For the text-containing cell, return its midpoint in (x, y) coordinate format. 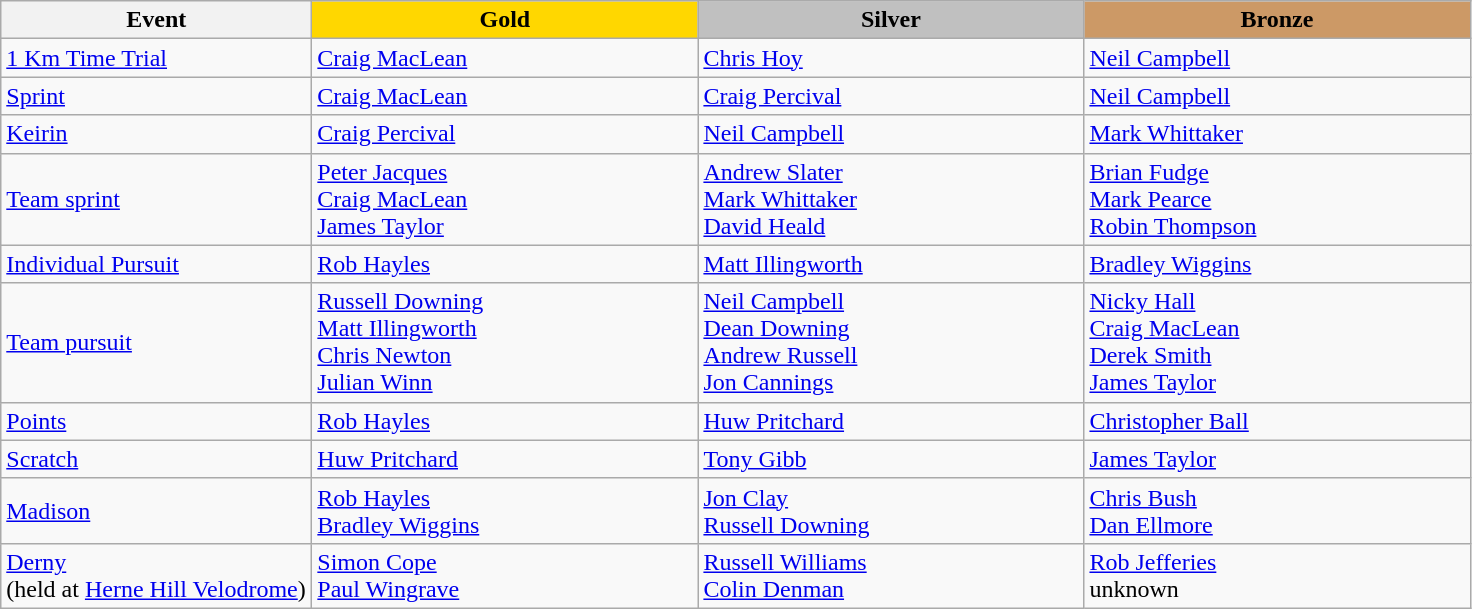
Neil Campbell Dean Downing Andrew Russell Jon Cannings (891, 342)
Team pursuit (156, 342)
Scratch (156, 459)
Gold (505, 20)
Tony Gibb (891, 459)
Individual Pursuit (156, 264)
Mark Whittaker (1277, 134)
1 Km Time Trial (156, 58)
Chris Hoy (891, 58)
Jon Clay Russell Downing (891, 510)
Christopher Ball (1277, 421)
Sprint (156, 96)
Russell WilliamsColin Denman (891, 576)
James Taylor (1277, 459)
Matt Illingworth (891, 264)
Peter Jacques Craig MacLean James Taylor (505, 199)
Nicky Hall Craig MacLeanDerek Smith James Taylor (1277, 342)
Bronze (1277, 20)
Simon CopePaul Wingrave (505, 576)
Keirin (156, 134)
Russell Downing Matt Illingworth Chris NewtonJulian Winn (505, 342)
Chris Bush Dan Ellmore (1277, 510)
Madison (156, 510)
Points (156, 421)
Rob Hayles Bradley Wiggins (505, 510)
Brian Fudge Mark Pearce Robin Thompson (1277, 199)
Andrew Slater Mark Whittaker David Heald (891, 199)
Bradley Wiggins (1277, 264)
Silver (891, 20)
Rob Jefferiesunknown (1277, 576)
Derny (held at Herne Hill Velodrome) (156, 576)
Event (156, 20)
Team sprint (156, 199)
